Determine the (x, y) coordinate at the center of the cell enclosing the given text.  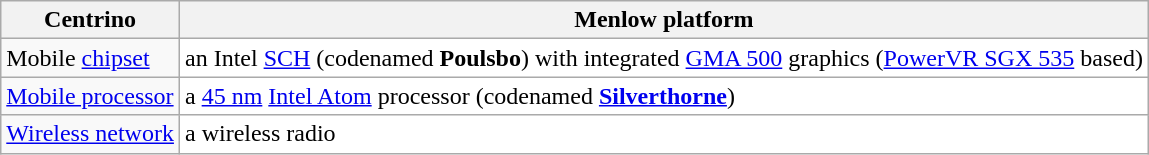
Mobile chipset (90, 58)
an Intel SCH (codenamed Poulsbo) with integrated GMA 500 graphics (PowerVR SGX 535 based) (664, 58)
a 45 nm Intel Atom processor (codenamed Silverthorne) (664, 96)
Mobile processor (90, 96)
Centrino (90, 20)
Menlow platform (664, 20)
a wireless radio (664, 134)
Wireless network (90, 134)
